From the cell containing the given text, extract its center point as (x, y) coordinate. 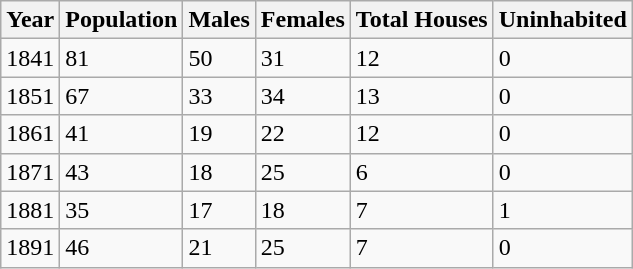
33 (219, 96)
46 (122, 248)
81 (122, 58)
31 (302, 58)
41 (122, 134)
1851 (30, 96)
67 (122, 96)
Total Houses (422, 20)
6 (422, 172)
Uninhabited (562, 20)
21 (219, 248)
43 (122, 172)
22 (302, 134)
Year (30, 20)
35 (122, 210)
1861 (30, 134)
1841 (30, 58)
17 (219, 210)
13 (422, 96)
Males (219, 20)
1891 (30, 248)
1881 (30, 210)
1 (562, 210)
19 (219, 134)
Females (302, 20)
1871 (30, 172)
Population (122, 20)
34 (302, 96)
50 (219, 58)
